Provide the (x, y) coordinate of the cell's center where the given text is located.  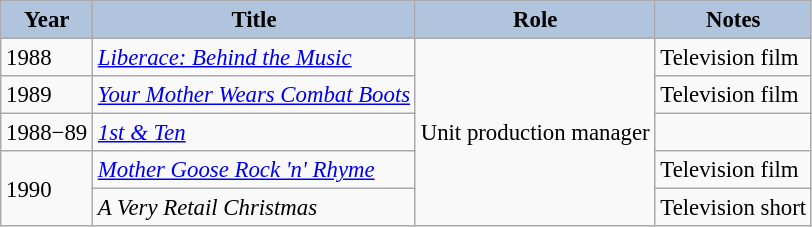
1990 (47, 188)
A Very Retail Christmas (254, 208)
Mother Goose Rock 'n' Rhyme (254, 170)
Year (47, 20)
1989 (47, 95)
1988−89 (47, 133)
Unit production manager (535, 133)
Your Mother Wears Combat Boots (254, 95)
Liberace: Behind the Music (254, 58)
Title (254, 20)
1st & Ten (254, 133)
1988 (47, 58)
Notes (733, 20)
Television short (733, 208)
Role (535, 20)
